For the text-containing cell, return its midpoint in [x, y] coordinate format. 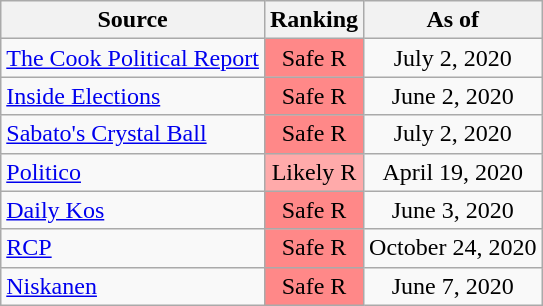
The Cook Political Report [133, 58]
Daily Kos [133, 210]
As of [453, 20]
Sabato's Crystal Ball [133, 134]
June 2, 2020 [453, 96]
Niskanen [133, 286]
Politico [133, 172]
Ranking [314, 20]
Source [133, 20]
RCP [133, 248]
October 24, 2020 [453, 248]
Inside Elections [133, 96]
Likely R [314, 172]
June 3, 2020 [453, 210]
April 19, 2020 [453, 172]
June 7, 2020 [453, 286]
